Output the [X, Y] coordinate of the center of the cell containing the given text.  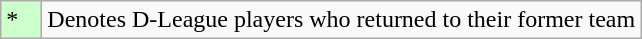
Denotes D-League players who returned to their former team [342, 20]
* [22, 20]
